Scan for the cell matching the given text and deliver its (X, Y) coordinate at center. 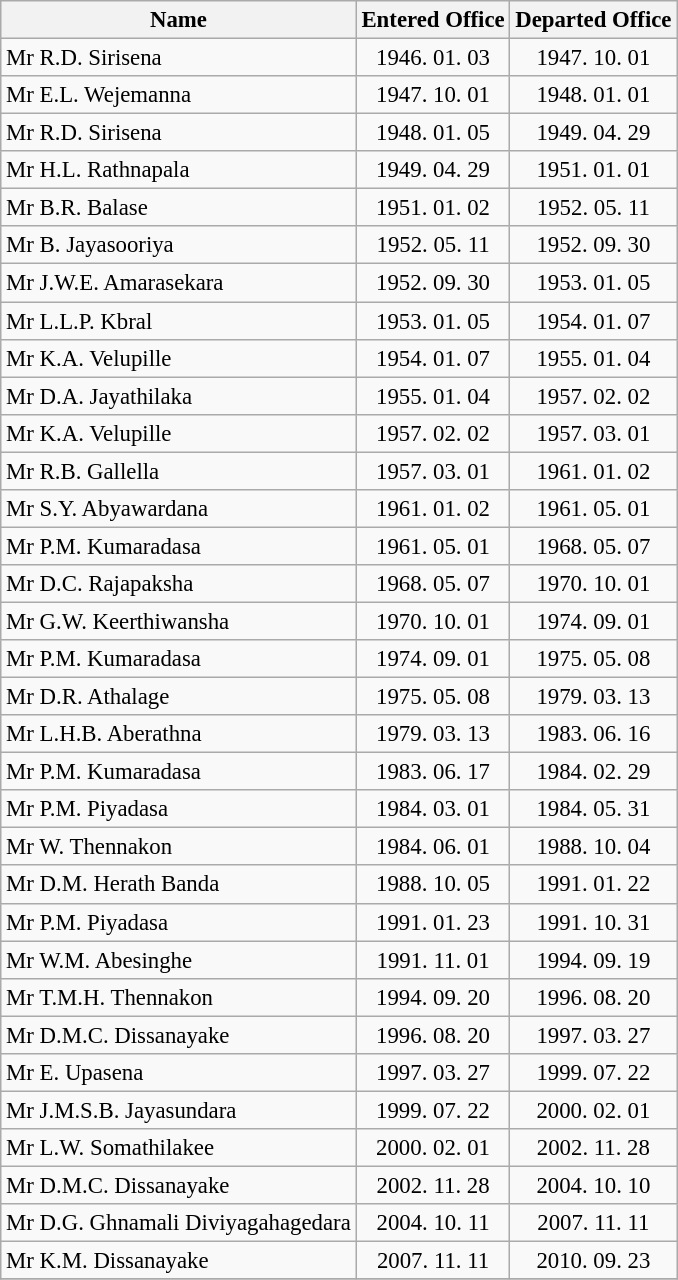
Mr J.M.S.B. Jayasundara (178, 1110)
Mr L.W. Somathilakee (178, 1148)
1946. 01. 03 (433, 58)
Mr D.A. Jayathilaka (178, 396)
Mr K.M. Dissanayake (178, 1261)
1984. 06. 01 (433, 847)
1994. 09. 19 (594, 960)
1991. 11. 01 (433, 960)
1948. 01. 05 (433, 133)
1984. 03. 01 (433, 809)
Name (178, 20)
Mr D.R. Athalage (178, 697)
Entered Office (433, 20)
Mr E.L. Wejemanna (178, 95)
Mr T.M.H. Thennakon (178, 997)
1951. 01. 02 (433, 208)
Mr B. Jayasooriya (178, 245)
Mr E. Upasena (178, 1073)
Mr B.R. Balase (178, 208)
1988. 10. 05 (433, 885)
1991. 01. 23 (433, 922)
Mr S.Y. Abyawardana (178, 509)
1951. 01. 01 (594, 170)
1984. 02. 29 (594, 772)
Mr D.C. Rajapaksha (178, 584)
Mr H.L. Rathnapala (178, 170)
Mr L.H.B. Aberathna (178, 734)
Mr L.L.P. Kbral (178, 321)
Mr W.M. Abesinghe (178, 960)
Mr D.G. Ghnamali Diviyagahagedara (178, 1223)
Mr W. Thennakon (178, 847)
1983. 06. 17 (433, 772)
2010. 09. 23 (594, 1261)
2004. 10. 10 (594, 1185)
1991. 01. 22 (594, 885)
1988. 10. 04 (594, 847)
1991. 10. 31 (594, 922)
Departed Office (594, 20)
Mr J.W.E. Amarasekara (178, 283)
Mr D.M. Herath Banda (178, 885)
Mr G.W. Keerthiwansha (178, 621)
1994. 09. 20 (433, 997)
1948. 01. 01 (594, 95)
1983. 06. 16 (594, 734)
1984. 05. 31 (594, 809)
2004. 10. 11 (433, 1223)
Mr R.B. Gallella (178, 471)
